Detect which cell encompasses the target text, then output its (x, y) center coordinate. 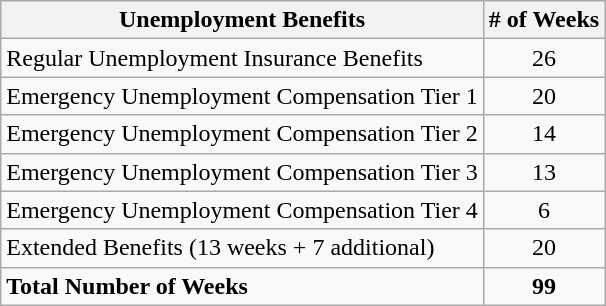
Total Number of Weeks (242, 286)
26 (544, 58)
99 (544, 286)
Regular Unemployment Insurance Benefits (242, 58)
Extended Benefits (13 weeks + 7 additional) (242, 248)
Emergency Unemployment Compensation Tier 4 (242, 210)
Emergency Unemployment Compensation Tier 1 (242, 96)
Emergency Unemployment Compensation Tier 2 (242, 134)
# of Weeks (544, 20)
Emergency Unemployment Compensation Tier 3 (242, 172)
Unemployment Benefits (242, 20)
14 (544, 134)
6 (544, 210)
13 (544, 172)
